Determine the [X, Y] coordinate at the center of the cell enclosing the given text.  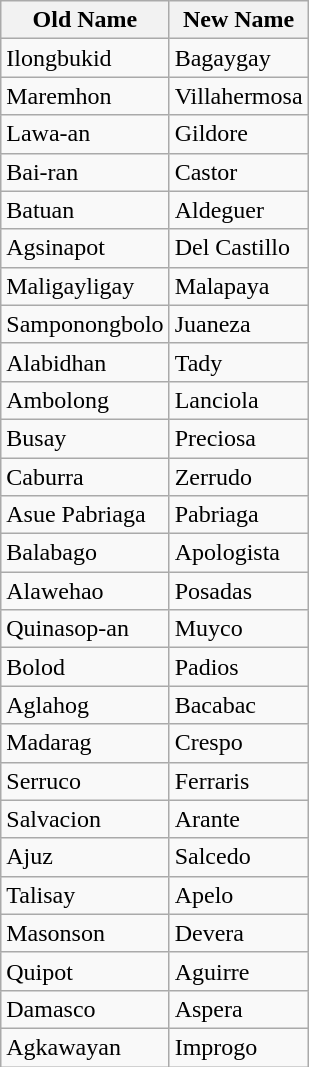
Ferraris [238, 781]
Lawa-an [85, 134]
Talisay [85, 895]
Arante [238, 819]
Del Castillo [238, 248]
Aguirre [238, 971]
Damasco [85, 1009]
Alabidhan [85, 362]
Villahermosa [238, 96]
Ambolong [85, 400]
Alawehao [85, 591]
Crespo [238, 743]
Maremhon [85, 96]
Gildore [238, 134]
Castor [238, 172]
Busay [85, 438]
Ajuz [85, 857]
Caburra [85, 477]
Pabriaga [238, 515]
Posadas [238, 591]
Bagaygay [238, 58]
Salvacion [85, 819]
Zerrudo [238, 477]
Bolod [85, 667]
Bacabac [238, 705]
Aspera [238, 1009]
Muyco [238, 629]
Old Name [85, 20]
Maligayligay [85, 286]
Devera [238, 933]
Tady [238, 362]
Improgo [238, 1047]
Aldeguer [238, 210]
Bai-ran [85, 172]
Lanciola [238, 400]
Asue Pabriaga [85, 515]
Juaneza [238, 324]
Serruco [85, 781]
Quipot [85, 971]
Apologista [238, 553]
Salcedo [238, 857]
Apelo [238, 895]
Ilongbukid [85, 58]
Aglahog [85, 705]
Padios [238, 667]
Batuan [85, 210]
Masonson [85, 933]
Agkawayan [85, 1047]
Samponongbolo [85, 324]
Malapaya [238, 286]
Agsinapot [85, 248]
Preciosa [238, 438]
Madarag [85, 743]
Quinasop-an [85, 629]
New Name [238, 20]
Balabago [85, 553]
